Extract the [X, Y] coordinate from the center of the cell holding the provided text.  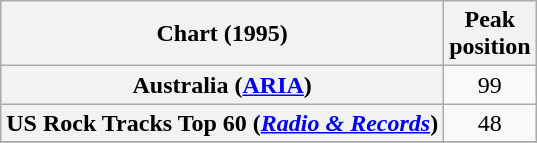
99 [490, 85]
48 [490, 123]
US Rock Tracks Top 60 (Radio & Records) [222, 123]
Australia (ARIA) [222, 85]
Peakposition [490, 34]
Chart (1995) [222, 34]
